From the cell containing the given text, extract its center point as (x, y) coordinate. 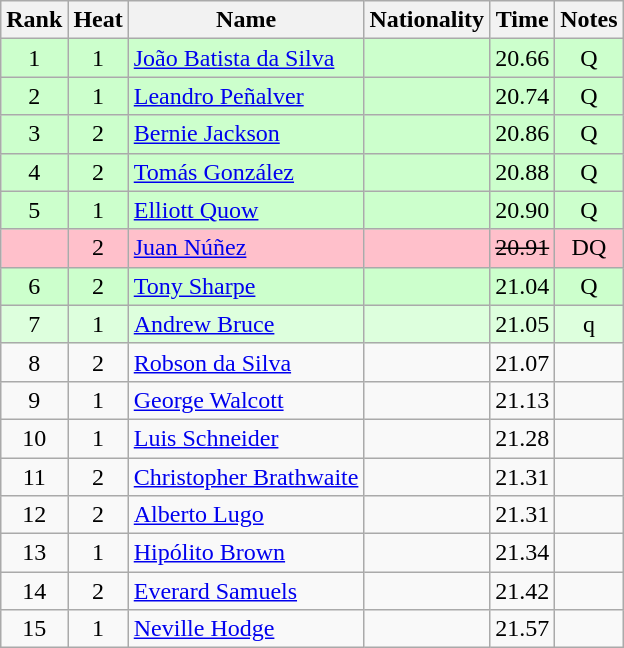
15 (34, 629)
21.28 (522, 438)
Hipólito Brown (246, 553)
Name (246, 20)
Juan Núñez (246, 248)
20.74 (522, 96)
20.86 (522, 134)
Neville Hodge (246, 629)
Leandro Peñalver (246, 96)
13 (34, 553)
Elliott Quow (246, 210)
3 (34, 134)
Robson da Silva (246, 362)
Notes (589, 20)
5 (34, 210)
12 (34, 515)
20.66 (522, 58)
Alberto Lugo (246, 515)
11 (34, 477)
Time (522, 20)
4 (34, 172)
21.34 (522, 553)
10 (34, 438)
Tony Sharpe (246, 286)
Nationality (427, 20)
Heat (98, 20)
Bernie Jackson (246, 134)
Everard Samuels (246, 591)
21.13 (522, 400)
Andrew Bruce (246, 324)
20.91 (522, 248)
Christopher Brathwaite (246, 477)
Luis Schneider (246, 438)
20.88 (522, 172)
21.57 (522, 629)
14 (34, 591)
q (589, 324)
21.04 (522, 286)
João Batista da Silva (246, 58)
Rank (34, 20)
21.07 (522, 362)
DQ (589, 248)
21.05 (522, 324)
6 (34, 286)
8 (34, 362)
Tomás González (246, 172)
21.42 (522, 591)
George Walcott (246, 400)
7 (34, 324)
9 (34, 400)
20.90 (522, 210)
